Output the (X, Y) coordinate of the center of the cell containing the given text.  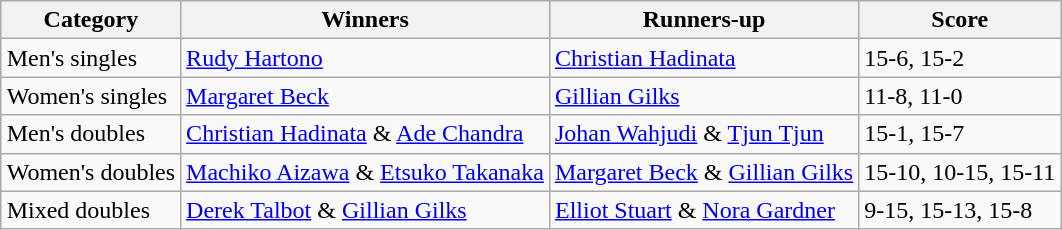
Mixed doubles (90, 210)
15-6, 15-2 (960, 58)
Women's doubles (90, 172)
Score (960, 20)
9-15, 15-13, 15-8 (960, 210)
15-1, 15-7 (960, 134)
Johan Wahjudi & Tjun Tjun (704, 134)
Men's singles (90, 58)
Christian Hadinata (704, 58)
Margaret Beck (366, 96)
Machiko Aizawa & Etsuko Takanaka (366, 172)
Winners (366, 20)
11-8, 11-0 (960, 96)
Gillian Gilks (704, 96)
15-10, 10-15, 15-11 (960, 172)
Category (90, 20)
Runners-up (704, 20)
Rudy Hartono (366, 58)
Derek Talbot & Gillian Gilks (366, 210)
Elliot Stuart & Nora Gardner (704, 210)
Margaret Beck & Gillian Gilks (704, 172)
Women's singles (90, 96)
Christian Hadinata & Ade Chandra (366, 134)
Men's doubles (90, 134)
